Provide the [X, Y] coordinate of the cell's center where the given text is located.  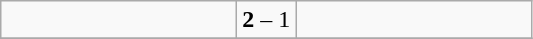
2 – 1 [266, 20]
